Scan for the cell matching the given text and deliver its [X, Y] coordinate at center. 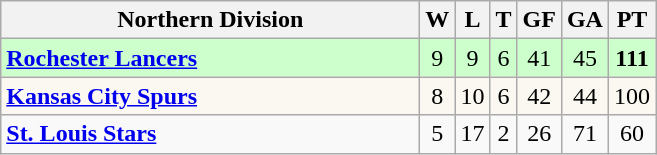
2 [504, 134]
GA [584, 20]
42 [539, 96]
41 [539, 58]
Northern Division [210, 20]
71 [584, 134]
44 [584, 96]
GF [539, 20]
Kansas City Spurs [210, 96]
PT [632, 20]
T [504, 20]
17 [472, 134]
W [438, 20]
St. Louis Stars [210, 134]
26 [539, 134]
60 [632, 134]
45 [584, 58]
100 [632, 96]
10 [472, 96]
Rochester Lancers [210, 58]
5 [438, 134]
L [472, 20]
8 [438, 96]
111 [632, 58]
